Output the (X, Y) coordinate of the center of the cell containing the given text.  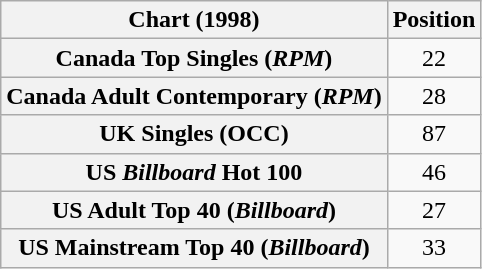
27 (434, 210)
28 (434, 96)
33 (434, 248)
US Billboard Hot 100 (194, 172)
87 (434, 134)
Chart (1998) (194, 20)
US Mainstream Top 40 (Billboard) (194, 248)
46 (434, 172)
US Adult Top 40 (Billboard) (194, 210)
UK Singles (OCC) (194, 134)
Position (434, 20)
Canada Adult Contemporary (RPM) (194, 96)
22 (434, 58)
Canada Top Singles (RPM) (194, 58)
